Extract the [X, Y] coordinate from the center of the cell holding the provided text.  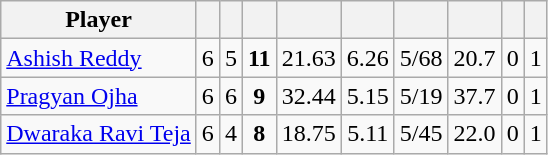
5/19 [421, 96]
22.0 [474, 134]
6.26 [368, 58]
5.11 [368, 134]
5 [230, 58]
Pragyan Ojha [99, 96]
4 [230, 134]
Ashish Reddy [99, 58]
Dwaraka Ravi Teja [99, 134]
8 [259, 134]
5/45 [421, 134]
11 [259, 58]
20.7 [474, 58]
21.63 [308, 58]
37.7 [474, 96]
5/68 [421, 58]
32.44 [308, 96]
5.15 [368, 96]
9 [259, 96]
Player [99, 20]
18.75 [308, 134]
